Identify which cell holds the provided text, then report its (X, Y) central coordinate. 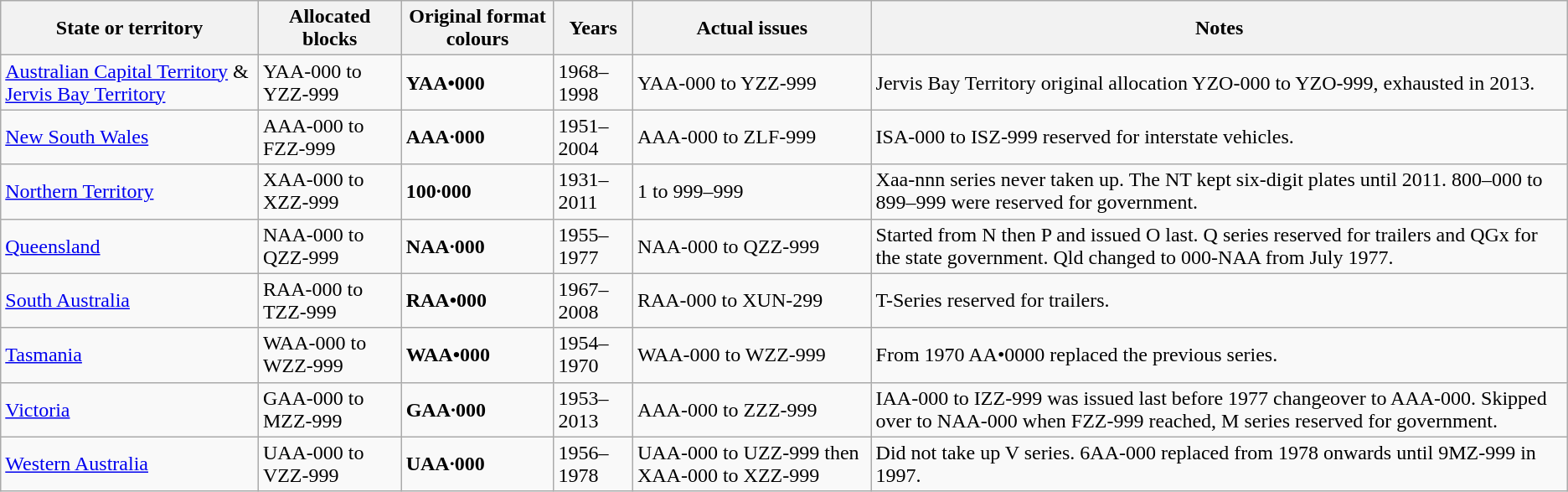
1 to 999–999 (752, 191)
GAA-000 to MZZ-999 (330, 409)
Queensland (130, 246)
Australian Capital Territory & Jervis Bay Territory (130, 82)
RAA-000 to TZZ-999 (330, 300)
100·000 (477, 191)
XAA-000 to XZZ-999 (330, 191)
1956–1978 (593, 464)
RAA-000 to XUN-299 (752, 300)
T-Series reserved for trailers. (1220, 300)
1968–1998 (593, 82)
1954–1970 (593, 355)
Years (593, 28)
YAA•000 (477, 82)
UAA-000 to VZZ-999 (330, 464)
Notes (1220, 28)
1953–2013 (593, 409)
Actual issues (752, 28)
Allocated blocks (330, 28)
1951–2004 (593, 137)
New South Wales (130, 137)
AAA-000 to ZLF-999 (752, 137)
Tasmania (130, 355)
NAA·000 (477, 246)
Started from N then P and issued O last. Q series reserved for trailers and QGx for the state government. Qld changed to 000-NAA from July 1977. (1220, 246)
UAA·000 (477, 464)
Jervis Bay Territory original allocation YZO-000 to YZO-999, exhausted in 2013. (1220, 82)
AAA-000 to ZZZ-999 (752, 409)
AAA·000 (477, 137)
UAA-000 to UZZ-999 then XAA-000 to XZZ-999 (752, 464)
1967–2008 (593, 300)
ISA-000 to ISZ-999 reserved for interstate vehicles. (1220, 137)
1955–1977 (593, 246)
Western Australia (130, 464)
Xaa-nnn series never taken up. The NT kept six-digit plates until 2011. 800–000 to 899–999 were reserved for government. (1220, 191)
South Australia (130, 300)
Original format colours (477, 28)
From 1970 AA•0000 replaced the previous series. (1220, 355)
1931–2011 (593, 191)
AAA-000 to FZZ-999 (330, 137)
WAA•000 (477, 355)
RAA•000 (477, 300)
GAA·000 (477, 409)
Victoria (130, 409)
Did not take up V series. 6AA-000 replaced from 1978 onwards until 9MZ-999 in 1997. (1220, 464)
Northern Territory (130, 191)
IAA-000 to IZZ-999 was issued last before 1977 changeover to AAA-000. Skipped over to NAA-000 when FZZ-999 reached, M series reserved for government. (1220, 409)
State or territory (130, 28)
